Identify which cell holds the provided text, then report its [X, Y] central coordinate. 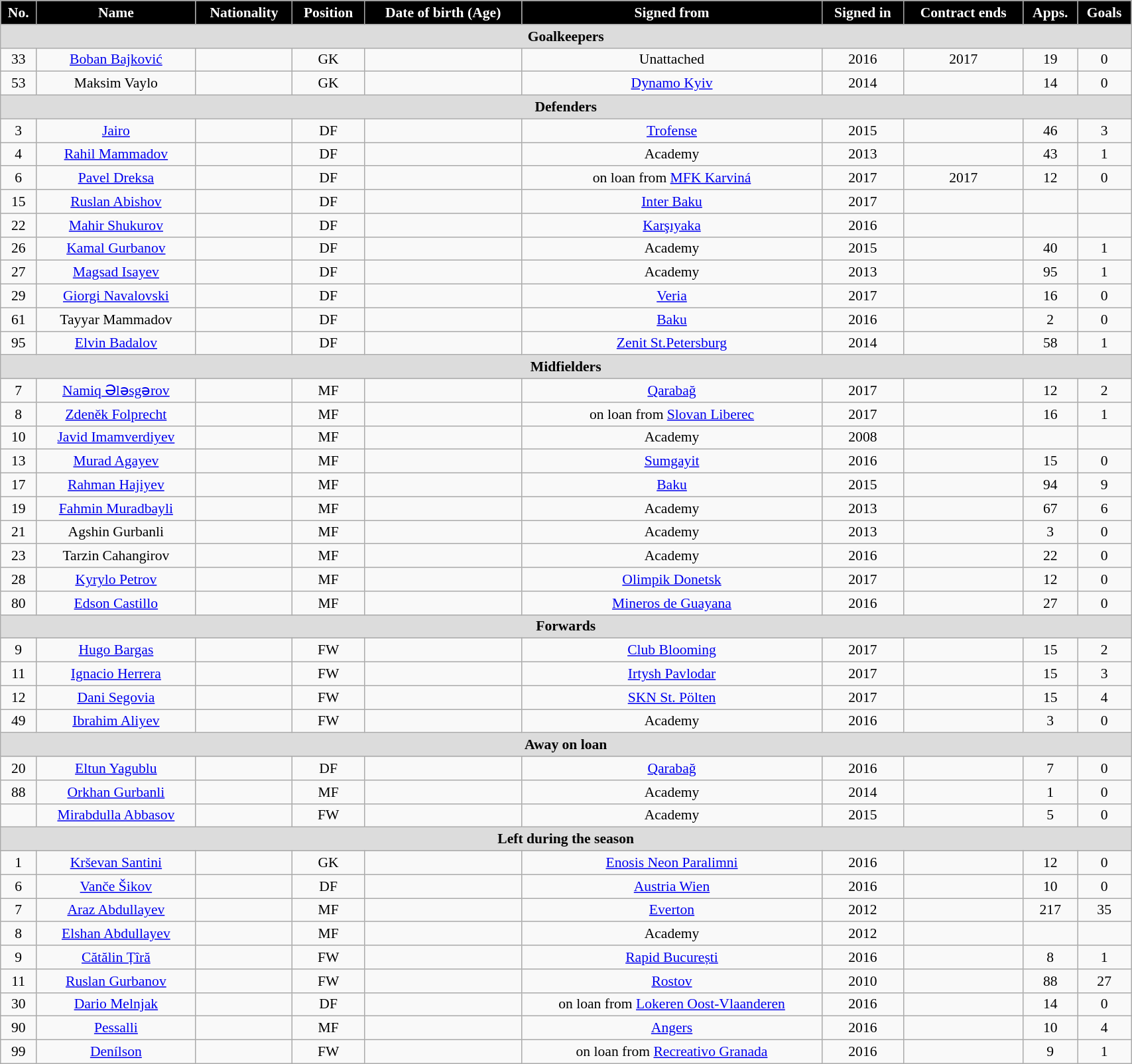
Orkhan Gurbanli [116, 792]
5 [1050, 815]
Rahman Hajiyev [116, 485]
Goalkeepers [566, 36]
Edson Castillo [116, 603]
Araz Abdullayev [116, 910]
Maksim Vaylo [116, 84]
Mirabdulla Abbasov [116, 815]
Tarzin Cahangirov [116, 556]
Olimpik Donetsk [672, 579]
on loan from Recreativo Granada [672, 1052]
Vanče Šikov [116, 886]
Eltun Yagublu [116, 768]
Angers [672, 1028]
Denílson [116, 1052]
Rostov [672, 981]
Dario Melnjak [116, 1004]
Inter Baku [672, 202]
Tayyar Mammadov [116, 320]
Enosis Neon Paralimni [672, 863]
Fahmin Muradbayli [116, 508]
Kamal Gurbanov [116, 249]
Ruslan Gurbanov [116, 981]
Hugo Bargas [116, 650]
21 [19, 532]
Boban Bajković [116, 60]
Mahir Shukurov [116, 225]
Jairo [116, 131]
Cătălin Țîră [116, 957]
Javid Imamverdiyev [116, 438]
Contract ends [964, 13]
Everton [672, 910]
on loan from Slovan Liberec [672, 414]
Rapid București [672, 957]
Murad Agayev [116, 461]
Veria [672, 296]
30 [19, 1004]
Zdeněk Folprecht [116, 414]
on loan from MFK Karviná [672, 178]
20 [19, 768]
46 [1050, 131]
Signed from [672, 13]
43 [1050, 154]
Apps. [1050, 13]
Elvin Badalov [116, 343]
40 [1050, 249]
Krševan Santini [116, 863]
Dynamo Kyiv [672, 84]
26 [19, 249]
Karşıyaka [672, 225]
Rahil Mammadov [116, 154]
Left during the season [566, 839]
29 [19, 296]
Signed in [862, 13]
217 [1050, 910]
Ibrahim Aliyev [116, 721]
2008 [862, 438]
Agshin Gurbanli [116, 532]
Midfielders [566, 367]
Trofense [672, 131]
Austria Wien [672, 886]
Sumgayit [672, 461]
Club Blooming [672, 650]
Mineros de Guayana [672, 603]
94 [1050, 485]
Ruslan Abishov [116, 202]
Dani Segovia [116, 697]
13 [19, 461]
Pavel Dreksa [116, 178]
53 [19, 84]
2010 [862, 981]
Nationality [244, 13]
61 [19, 320]
35 [1105, 910]
Goals [1105, 13]
Forwards [566, 626]
Irtysh Pavlodar [672, 674]
Zenit St.Petersburg [672, 343]
on loan from Lokeren Oost-Vlaanderen [672, 1004]
49 [19, 721]
Ignacio Herrera [116, 674]
99 [19, 1052]
Name [116, 13]
28 [19, 579]
90 [19, 1028]
Pessalli [116, 1028]
Kyrylo Petrov [116, 579]
80 [19, 603]
23 [19, 556]
58 [1050, 343]
33 [19, 60]
Away on loan [566, 745]
67 [1050, 508]
Elshan Abdullayev [116, 934]
Defenders [566, 107]
Giorgi Navalovski [116, 296]
No. [19, 13]
Date of birth (Age) [443, 13]
17 [19, 485]
Position [329, 13]
SKN St. Pölten [672, 697]
Magsad Isayev [116, 272]
Namiq Ələsgərov [116, 390]
Unattached [672, 60]
